Capture the cell that displays the provided text and extract its (x, y) central coordinate. 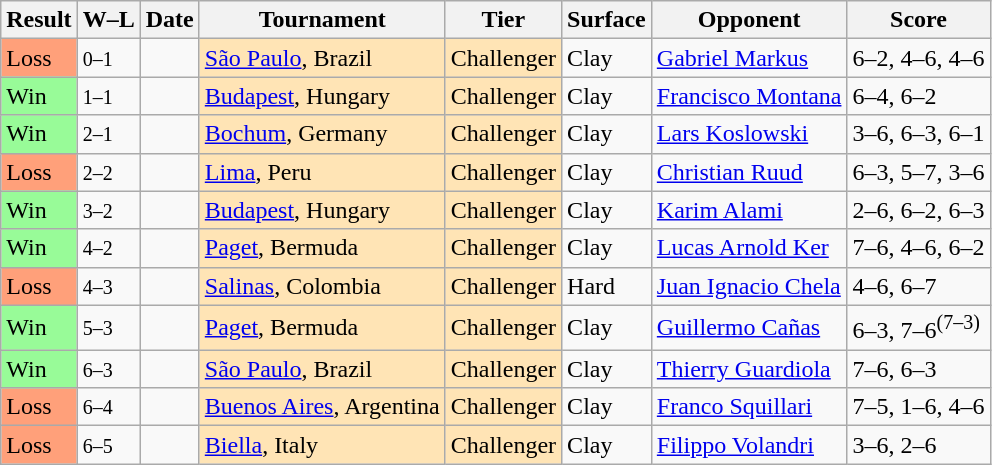
Biella, Italy (322, 445)
Tournament (322, 20)
2–6, 6–2, 6–3 (918, 210)
6–3 (108, 369)
Lars Koslowski (749, 134)
Date (170, 20)
Franco Squillari (749, 407)
Francisco Montana (749, 96)
Juan Ignacio Chela (749, 286)
4–6, 6–7 (918, 286)
Bochum, Germany (322, 134)
4–2 (108, 248)
6–5 (108, 445)
3–2 (108, 210)
Tier (503, 20)
2–1 (108, 134)
7–6, 4–6, 6–2 (918, 248)
1–1 (108, 96)
4–3 (108, 286)
Filippo Volandri (749, 445)
7–5, 1–6, 4–6 (918, 407)
Christian Ruud (749, 172)
6–3, 7–6(7–3) (918, 328)
7–6, 6–3 (918, 369)
Result (39, 20)
3–6, 6–3, 6–1 (918, 134)
W–L (108, 20)
Score (918, 20)
Surface (607, 20)
5–3 (108, 328)
6–4, 6–2 (918, 96)
Lima, Peru (322, 172)
0–1 (108, 58)
Salinas, Colombia (322, 286)
Opponent (749, 20)
6–3, 5–7, 3–6 (918, 172)
Buenos Aires, Argentina (322, 407)
Lucas Arnold Ker (749, 248)
2–2 (108, 172)
6–2, 4–6, 4–6 (918, 58)
Guillermo Cañas (749, 328)
Gabriel Markus (749, 58)
6–4 (108, 407)
Hard (607, 286)
Karim Alami (749, 210)
Thierry Guardiola (749, 369)
3–6, 2–6 (918, 445)
